Pinpoint the cell where the given text exists, returning its [x, y] midpoint coordinate. 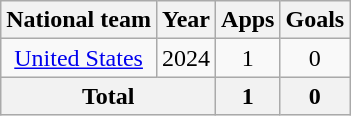
Year [186, 20]
Goals [315, 20]
2024 [186, 58]
Total [108, 96]
Apps [248, 20]
National team [79, 20]
United States [79, 58]
